Capture the cell that displays the provided text and extract its (X, Y) central coordinate. 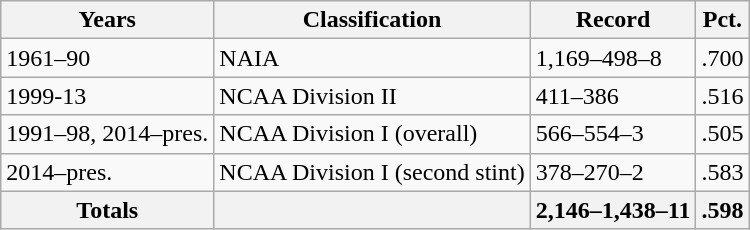
NAIA (372, 58)
NCAA Division I (second stint) (372, 172)
Record (613, 20)
Years (108, 20)
2,146–1,438–11 (613, 210)
.516 (722, 96)
378–270–2 (613, 172)
Pct. (722, 20)
1991–98, 2014–pres. (108, 134)
.583 (722, 172)
1999-13 (108, 96)
1,169–498–8 (613, 58)
Classification (372, 20)
2014–pres. (108, 172)
NCAA Division II (372, 96)
1961–90 (108, 58)
.598 (722, 210)
566–554–3 (613, 134)
.505 (722, 134)
.700 (722, 58)
411–386 (613, 96)
NCAA Division I (overall) (372, 134)
Totals (108, 210)
